Find where the given text appears and provide that cell's center as [x, y] coordinate. 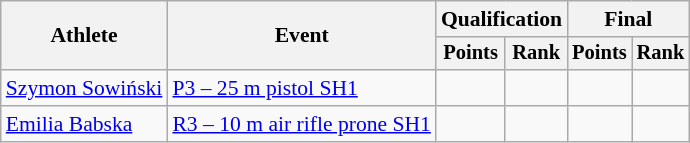
Athlete [84, 36]
Emilia Babska [84, 124]
Event [302, 36]
P3 – 25 m pistol SH1 [302, 88]
Szymon Sowiński [84, 88]
Final [628, 19]
R3 – 10 m air rifle prone SH1 [302, 124]
Qualification [502, 19]
